Find where the given text appears and provide that cell's center as (x, y) coordinate. 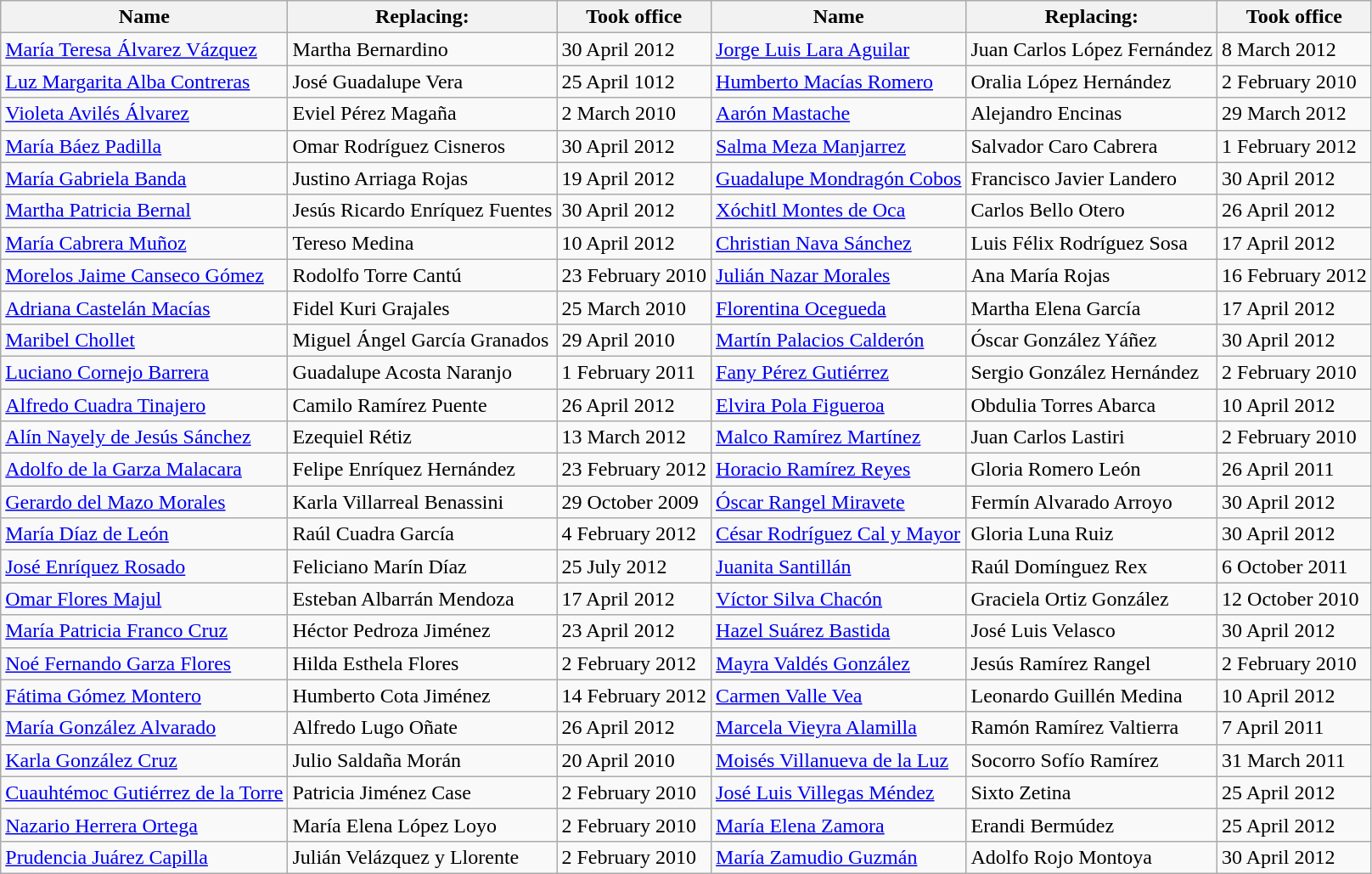
Fidel Kuri Grajales (423, 307)
José Luis Velasco (1092, 631)
4 February 2012 (634, 534)
7 April 2011 (1295, 728)
Martha Patricia Bernal (144, 211)
Ana María Rojas (1092, 275)
Alejandro Encinas (1092, 114)
Karla González Cruz (144, 760)
Oralia López Hernández (1092, 82)
Martha Bernardino (423, 49)
Humberto Cota Jiménez (423, 696)
Omar Flores Majul (144, 599)
Ramón Ramírez Valtierra (1092, 728)
Salma Meza Manjarrez (839, 146)
Violeta Avilés Álvarez (144, 114)
Karla Villarreal Benassini (423, 502)
José Luis Villegas Méndez (839, 792)
Sergio González Hernández (1092, 372)
6 October 2011 (1295, 567)
María Teresa Álvarez Vázquez (144, 49)
Omar Rodríguez Cisneros (423, 146)
Julio Saldaña Morán (423, 760)
1 February 2012 (1295, 146)
Carmen Valle Vea (839, 696)
Jesús Ricardo Enríquez Fuentes (423, 211)
Maribel Chollet (144, 340)
Adolfo de la Garza Malacara (144, 470)
Erandi Bermúdez (1092, 825)
Víctor Silva Chacón (839, 599)
María Cabrera Muñoz (144, 243)
Malco Ramírez Martínez (839, 437)
29 April 2010 (634, 340)
Juanita Santillán (839, 567)
29 March 2012 (1295, 114)
Tereso Medina (423, 243)
María Báez Padilla (144, 146)
Xóchitl Montes de Oca (839, 211)
Luciano Cornejo Barrera (144, 372)
José Guadalupe Vera (423, 82)
Leonardo Guillén Medina (1092, 696)
Mayra Valdés González (839, 663)
Socorro Sofío Ramírez (1092, 760)
Patricia Jiménez Case (423, 792)
Alfredo Cuadra Tinajero (144, 405)
María Elena Zamora (839, 825)
2 March 2010 (634, 114)
25 April 1012 (634, 82)
1 February 2011 (634, 372)
Esteban Albarrán Mendoza (423, 599)
14 February 2012 (634, 696)
María Gabriela Banda (144, 178)
Cuauhtémoc Gutiérrez de la Torre (144, 792)
Carlos Bello Otero (1092, 211)
Adolfo Rojo Montoya (1092, 857)
María Patricia Franco Cruz (144, 631)
2 February 2012 (634, 663)
23 April 2012 (634, 631)
Marcela Vieyra Alamilla (839, 728)
César Rodríguez Cal y Mayor (839, 534)
Juan Carlos Lastiri (1092, 437)
Christian Nava Sánchez (839, 243)
Felipe Enríquez Hernández (423, 470)
José Enríquez Rosado (144, 567)
26 April 2011 (1295, 470)
25 July 2012 (634, 567)
Ezequiel Rétiz (423, 437)
María Elena López Loyo (423, 825)
Óscar Rangel Miravete (839, 502)
Fany Pérez Gutiérrez (839, 372)
Florentina Ocegueda (839, 307)
Luz Margarita Alba Contreras (144, 82)
23 February 2012 (634, 470)
Salvador Caro Cabrera (1092, 146)
Eviel Pérez Magaña (423, 114)
Nazario Herrera Ortega (144, 825)
Noé Fernando Garza Flores (144, 663)
Francisco Javier Landero (1092, 178)
Miguel Ángel García Granados (423, 340)
Moisés Villanueva de la Luz (839, 760)
Hilda Esthela Flores (423, 663)
Martha Elena García (1092, 307)
25 March 2010 (634, 307)
Obdulia Torres Abarca (1092, 405)
Morelos Jaime Canseco Gómez (144, 275)
Guadalupe Acosta Naranjo (423, 372)
Fátima Gómez Montero (144, 696)
Elvira Pola Figueroa (839, 405)
Fermín Alvarado Arroyo (1092, 502)
Hazel Suárez Bastida (839, 631)
Juan Carlos López Fernández (1092, 49)
María Zamudio Guzmán (839, 857)
Jorge Luis Lara Aguilar (839, 49)
23 February 2010 (634, 275)
13 March 2012 (634, 437)
Julián Nazar Morales (839, 275)
20 April 2010 (634, 760)
Alfredo Lugo Oñate (423, 728)
19 April 2012 (634, 178)
Alín Nayely de Jesús Sánchez (144, 437)
Horacio Ramírez Reyes (839, 470)
María Díaz de León (144, 534)
Gloria Romero León (1092, 470)
12 October 2010 (1295, 599)
Gloria Luna Ruiz (1092, 534)
Julián Velázquez y Llorente (423, 857)
Jesús Ramírez Rangel (1092, 663)
Prudencia Juárez Capilla (144, 857)
Adriana Castelán Macías (144, 307)
Raúl Cuadra García (423, 534)
Guadalupe Mondragón Cobos (839, 178)
Humberto Macías Romero (839, 82)
8 March 2012 (1295, 49)
Rodolfo Torre Cantú (423, 275)
Óscar González Yáñez (1092, 340)
Aarón Mastache (839, 114)
Héctor Pedroza Jiménez (423, 631)
29 October 2009 (634, 502)
Camilo Ramírez Puente (423, 405)
Feliciano Marín Díaz (423, 567)
16 February 2012 (1295, 275)
Gerardo del Mazo Morales (144, 502)
María González Alvarado (144, 728)
Raúl Domínguez Rex (1092, 567)
Sixto Zetina (1092, 792)
31 March 2011 (1295, 760)
Graciela Ortiz González (1092, 599)
Luis Félix Rodríguez Sosa (1092, 243)
Justino Arriaga Rojas (423, 178)
Martín Palacios Calderón (839, 340)
